Find where the given text appears and provide that cell's center as (X, Y) coordinate. 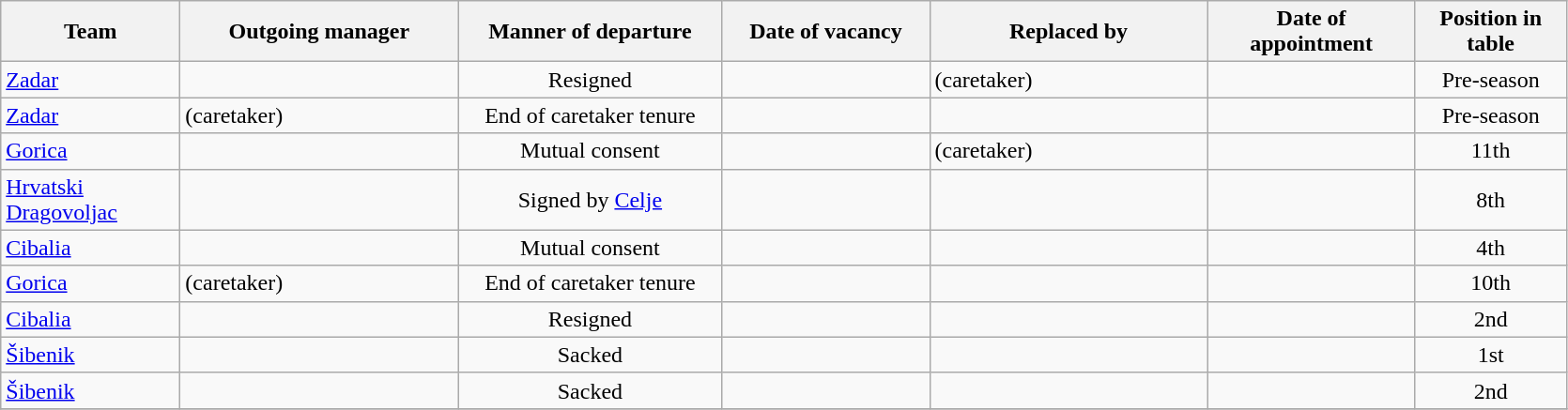
Hrvatski Dragovoljac (90, 199)
1st (1491, 355)
8th (1491, 199)
10th (1491, 283)
Replaced by (1068, 32)
Team (90, 32)
4th (1491, 248)
Date of appointment (1311, 32)
11th (1491, 151)
Signed by Celje (590, 199)
Outgoing manager (319, 32)
Date of vacancy (826, 32)
Manner of departure (590, 32)
Position in table (1491, 32)
